Output the (X, Y) coordinate of the center of the cell containing the given text.  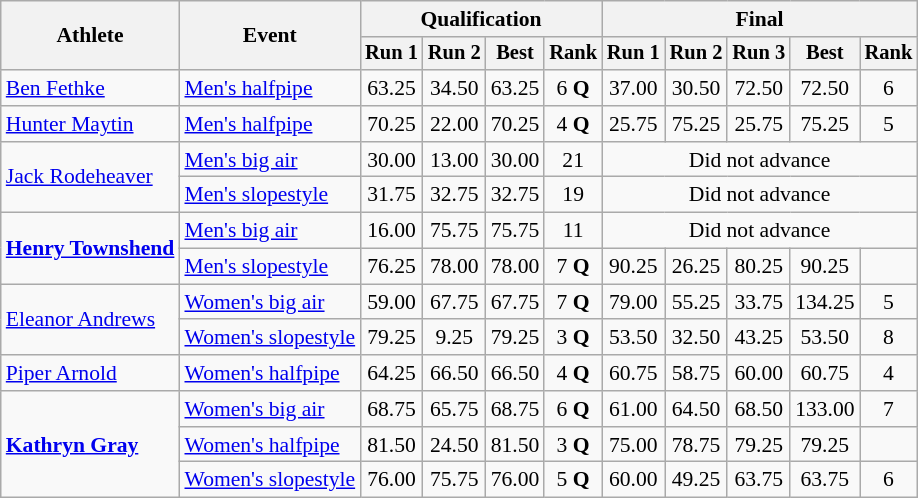
22.00 (454, 124)
5 Q (573, 480)
32.50 (696, 338)
Ben Fethke (90, 88)
68.50 (758, 409)
49.25 (696, 480)
26.25 (696, 267)
31.75 (392, 195)
65.75 (454, 409)
75.00 (634, 445)
Piper Arnold (90, 373)
59.00 (392, 302)
58.75 (696, 373)
11 (573, 231)
78.75 (696, 445)
Run 3 (758, 54)
134.25 (824, 302)
Qualification (481, 19)
9.25 (454, 338)
Hunter Maytin (90, 124)
133.00 (824, 409)
19 (573, 195)
21 (573, 160)
Athlete (90, 36)
Kathryn Gray (90, 444)
64.25 (392, 373)
37.00 (634, 88)
43.25 (758, 338)
34.50 (454, 88)
64.50 (696, 409)
Jack Rodeheaver (90, 178)
80.25 (758, 267)
79.00 (634, 302)
76.25 (392, 267)
Eleanor Andrews (90, 320)
Henry Townshend (90, 248)
24.50 (454, 445)
30.50 (696, 88)
Final (760, 19)
33.75 (758, 302)
16.00 (392, 231)
55.25 (696, 302)
8 (889, 338)
7 (889, 409)
4 (889, 373)
Event (270, 36)
13.00 (454, 160)
61.00 (634, 409)
